Find where the given text appears and provide that cell's center as [X, Y] coordinate. 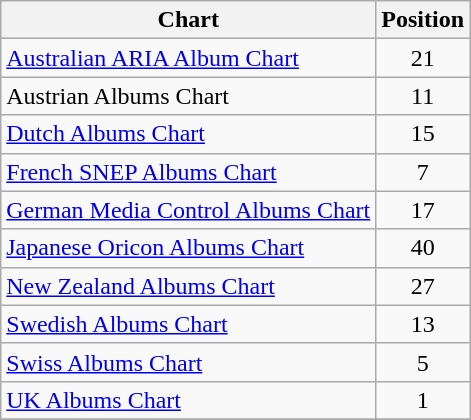
Chart [188, 20]
Dutch Albums Chart [188, 134]
French SNEP Albums Chart [188, 172]
27 [423, 286]
7 [423, 172]
Japanese Oricon Albums Chart [188, 248]
UK Albums Chart [188, 400]
New Zealand Albums Chart [188, 286]
Swiss Albums Chart [188, 362]
5 [423, 362]
Position [423, 20]
Austrian Albums Chart [188, 96]
1 [423, 400]
13 [423, 324]
11 [423, 96]
21 [423, 58]
Swedish Albums Chart [188, 324]
40 [423, 248]
15 [423, 134]
German Media Control Albums Chart [188, 210]
Australian ARIA Album Chart [188, 58]
17 [423, 210]
